Extract the (X, Y) coordinate from the center of the cell holding the provided text.  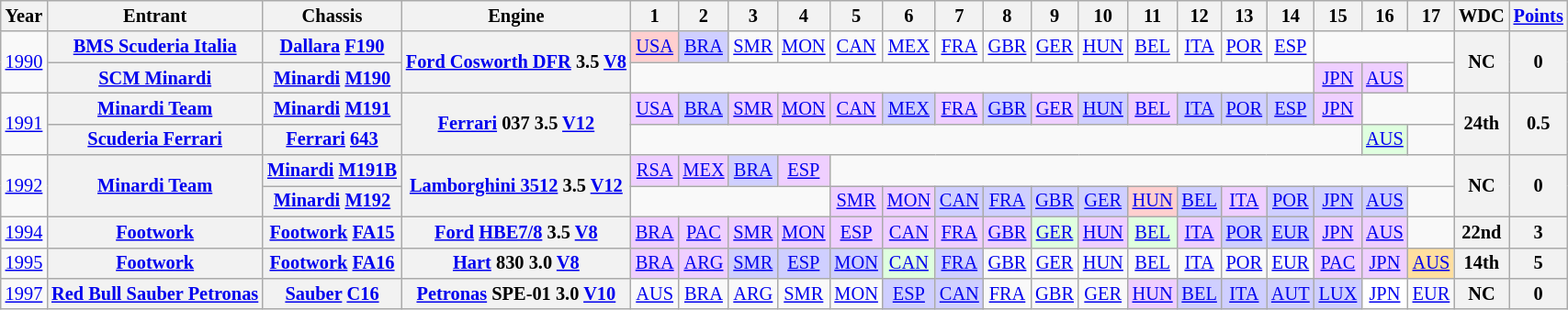
24th (1482, 123)
Footwork FA16 (333, 263)
Hart 830 3.0 V8 (516, 263)
Ferrari 037 3.5 V12 (516, 123)
12 (1200, 16)
17 (1431, 16)
Chassis (333, 16)
1 (655, 16)
9 (1055, 16)
Entrant (154, 16)
Sauber C16 (333, 293)
13 (1244, 16)
Lamborghini 3512 3.5 V12 (516, 185)
1997 (24, 293)
Engine (516, 16)
LUX (1338, 293)
Ferrari 643 (333, 139)
2 (704, 16)
16 (1384, 16)
Scuderia Ferrari (154, 139)
22nd (1482, 232)
8 (1008, 16)
7 (959, 16)
14th (1482, 263)
SCM Minardi (154, 78)
6 (909, 16)
11 (1153, 16)
4 (803, 16)
WDC (1482, 16)
Minardi M190 (333, 78)
AUT (1291, 293)
RSA (655, 171)
BMS Scuderia Italia (154, 47)
Petronas SPE-01 3.0 V10 (516, 293)
15 (1338, 16)
Minardi M191B (333, 171)
Ford HBE7/8 3.5 V8 (516, 232)
14 (1291, 16)
Dallara F190 (333, 47)
1992 (24, 185)
Points (1539, 16)
10 (1103, 16)
Minardi M192 (333, 201)
Footwork FA15 (333, 232)
0.5 (1539, 123)
1991 (24, 123)
Minardi M191 (333, 108)
Ford Cosworth DFR 3.5 V8 (516, 62)
Year (24, 16)
1995 (24, 263)
1994 (24, 232)
Red Bull Sauber Petronas (154, 293)
1990 (24, 62)
